From the cell containing the given text, extract its center point as (x, y) coordinate. 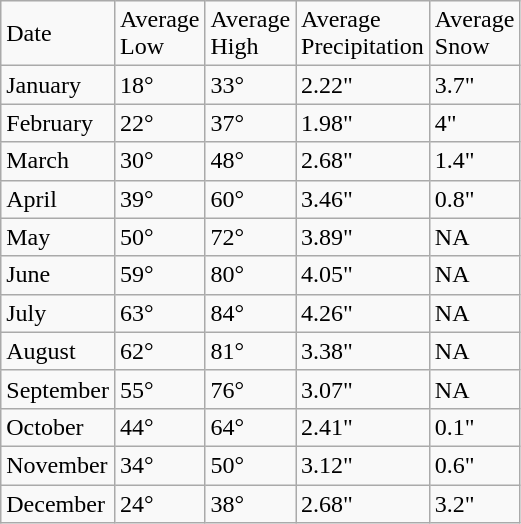
22° (160, 123)
1.98" (363, 123)
30° (160, 161)
3.07" (363, 389)
July (58, 313)
60° (250, 199)
3.2" (474, 503)
59° (160, 275)
2.41" (363, 427)
39° (160, 199)
62° (160, 351)
February (58, 123)
44° (160, 427)
June (58, 275)
34° (160, 465)
December (58, 503)
AverageLow (160, 34)
37° (250, 123)
0.8" (474, 199)
4" (474, 123)
24° (160, 503)
September (58, 389)
18° (160, 85)
0.1" (474, 427)
33° (250, 85)
3.7" (474, 85)
84° (250, 313)
March (58, 161)
April (58, 199)
AveragePrecipitation (363, 34)
January (58, 85)
64° (250, 427)
3.89" (363, 237)
48° (250, 161)
80° (250, 275)
Date (58, 34)
1.4" (474, 161)
3.46" (363, 199)
August (58, 351)
2.22" (363, 85)
76° (250, 389)
63° (160, 313)
3.38" (363, 351)
3.12" (363, 465)
38° (250, 503)
November (58, 465)
72° (250, 237)
81° (250, 351)
AverageHigh (250, 34)
4.05" (363, 275)
May (58, 237)
October (58, 427)
55° (160, 389)
AverageSnow (474, 34)
0.6" (474, 465)
4.26" (363, 313)
